Determine the [x, y] coordinate at the center of the cell enclosing the given text.  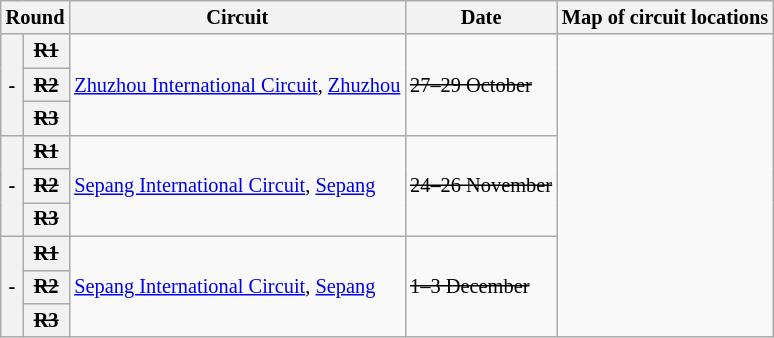
Date [481, 17]
27–29 October [481, 84]
Round [36, 17]
1–3 December [481, 286]
Map of circuit locations [665, 17]
24–26 November [481, 186]
Circuit [237, 17]
Zhuzhou International Circuit, Zhuzhou [237, 84]
